Search for the cell housing the specified text and yield its [X, Y] center coordinate. 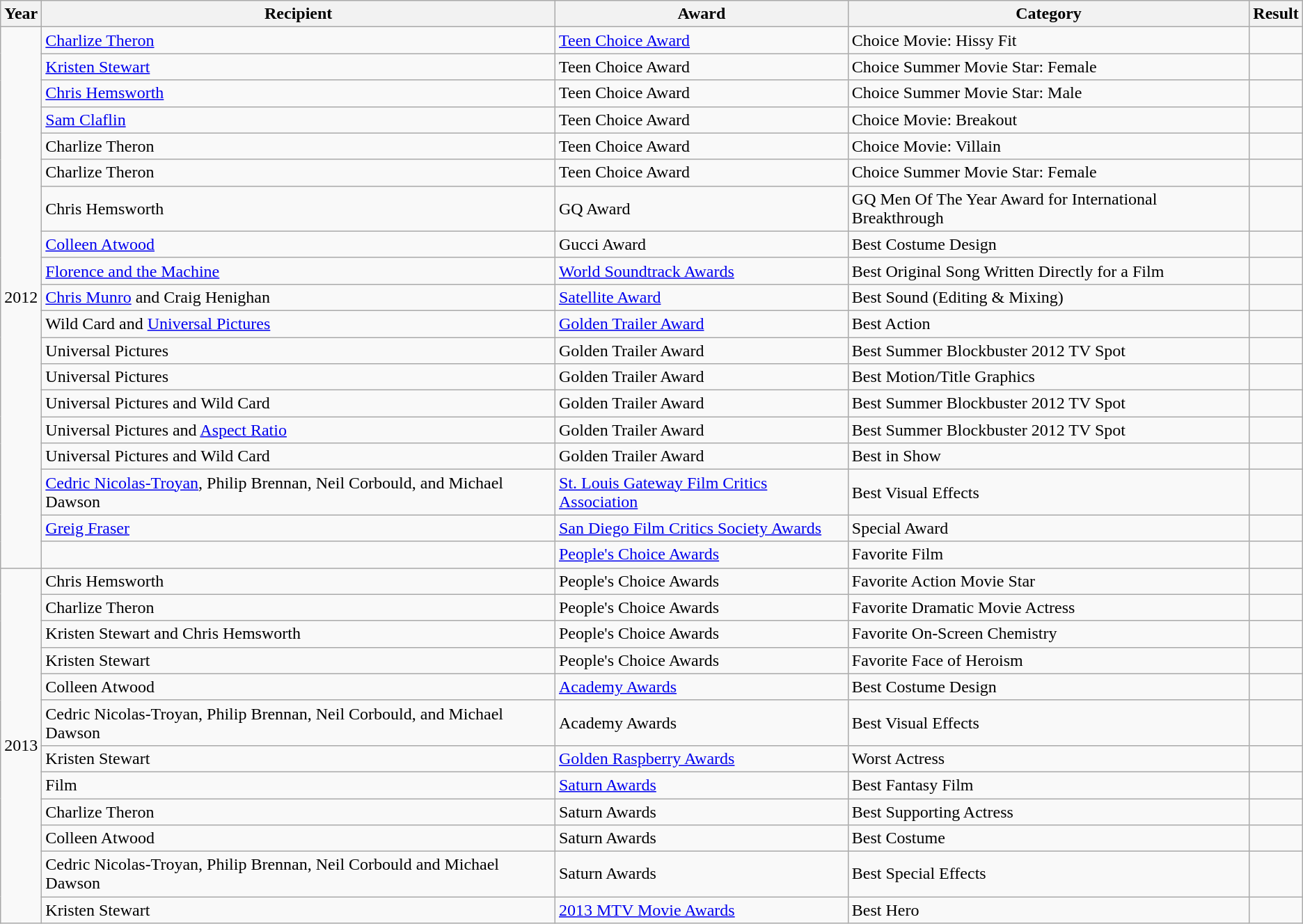
Special Award [1048, 528]
Best Costume [1048, 838]
Universal Pictures and Aspect Ratio [299, 430]
Category [1048, 14]
Best Sound (Editing & Mixing) [1048, 297]
GQ Award [702, 209]
Greig Fraser [299, 528]
Choice Movie: Hissy Fit [1048, 40]
Chris Munro and Craig Henighan [299, 297]
Best Original Song Written Directly for a Film [1048, 271]
Best Fantasy Film [1048, 785]
GQ Men Of The Year Award for International Breakthrough [1048, 209]
Favorite Film [1048, 555]
World Soundtrack Awards [702, 271]
Sam Claflin [299, 120]
Best Special Effects [1048, 874]
Choice Movie: Breakout [1048, 120]
Best Hero [1048, 910]
Award [702, 14]
Kristen Stewart and Chris Hemsworth [299, 634]
Golden Raspberry Awards [702, 758]
Cedric Nicolas-Troyan, Philip Brennan, Neil Corbould and Michael Dawson [299, 874]
Florence and the Machine [299, 271]
Wild Card and Universal Pictures [299, 324]
Choice Movie: Villain [1048, 146]
Film [299, 785]
Recipient [299, 14]
Result [1276, 14]
Satellite Award [702, 297]
Best in Show [1048, 456]
2013 MTV Movie Awards [702, 910]
Gucci Award [702, 244]
Best Motion/Title Graphics [1048, 377]
Worst Actress [1048, 758]
San Diego Film Critics Society Awards [702, 528]
2012 [21, 298]
Year [21, 14]
Favorite Action Movie Star [1048, 581]
Favorite Face of Heroism [1048, 660]
Best Action [1048, 324]
Best Supporting Actress [1048, 812]
Favorite On-Screen Chemistry [1048, 634]
St. Louis Gateway Film Critics Association [702, 493]
2013 [21, 746]
Favorite Dramatic Movie Actress [1048, 607]
Choice Summer Movie Star: Male [1048, 93]
